From the cell containing the given text, extract its center point as [X, Y] coordinate. 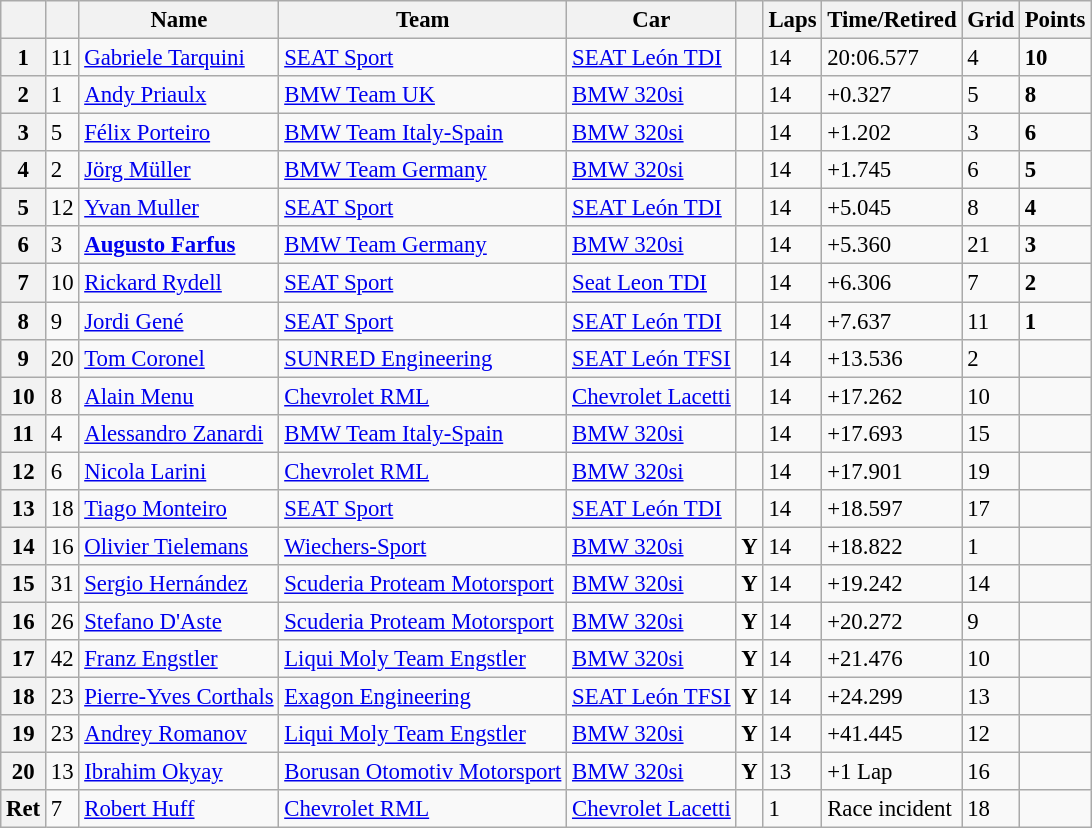
SUNRED Engineering [423, 358]
31 [62, 584]
42 [62, 659]
+20.272 [892, 621]
Yvan Muller [179, 208]
Félix Porteiro [179, 133]
Tom Coronel [179, 358]
Tiago Monteiro [179, 509]
Jordi Gené [179, 321]
+7.637 [892, 321]
Seat Leon TDI [652, 283]
+5.360 [892, 245]
Wiechers-Sport [423, 546]
+19.242 [892, 584]
Car [652, 20]
Gabriele Tarquini [179, 58]
+24.299 [892, 697]
BMW Team UK [423, 95]
+18.822 [892, 546]
+41.445 [892, 734]
Laps [792, 20]
+17.901 [892, 471]
Borusan Otomotiv Motorsport [423, 772]
Sergio Hernández [179, 584]
Alessandro Zanardi [179, 433]
26 [62, 621]
+17.262 [892, 396]
Time/Retired [892, 20]
+21.476 [892, 659]
Alain Menu [179, 396]
Jörg Müller [179, 170]
Augusto Farfus [179, 245]
+5.045 [892, 208]
Andrey Romanov [179, 734]
21 [990, 245]
Grid [990, 20]
Andy Priaulx [179, 95]
20:06.577 [892, 58]
+0.327 [892, 95]
Robert Huff [179, 809]
Exagon Engineering [423, 697]
+1.745 [892, 170]
Franz Engstler [179, 659]
+18.597 [892, 509]
Ret [24, 809]
Team [423, 20]
Nicola Larini [179, 471]
Pierre-Yves Corthals [179, 697]
+13.536 [892, 358]
+17.693 [892, 433]
Olivier Tielemans [179, 546]
Name [179, 20]
+1.202 [892, 133]
Points [1054, 20]
Ibrahim Okyay [179, 772]
Stefano D'Aste [179, 621]
+1 Lap [892, 772]
Rickard Rydell [179, 283]
+6.306 [892, 283]
Race incident [892, 809]
